Find where the given text appears and provide that cell's center as (X, Y) coordinate. 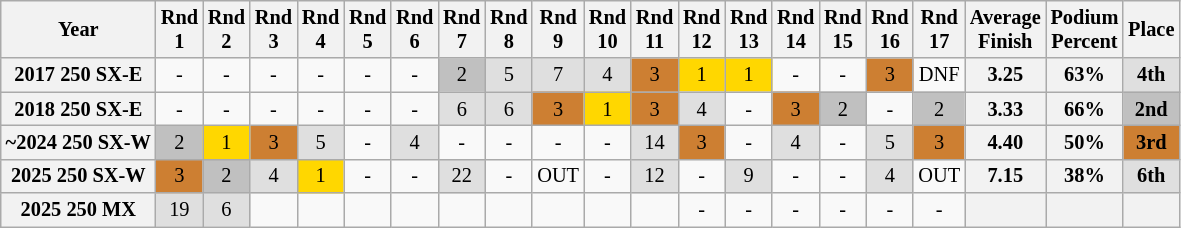
63% (1085, 75)
DNF (939, 75)
3.25 (1006, 75)
Rnd13 (748, 29)
Place (1151, 29)
~2024 250 SX-W (78, 142)
4.40 (1006, 142)
Rnd14 (796, 29)
Rnd12 (702, 29)
Rnd4 (320, 29)
Rnd15 (842, 29)
66% (1085, 109)
6th (1151, 176)
2025 250 MX (78, 210)
4th (1151, 75)
2017 250 SX-E (78, 75)
12 (654, 176)
Rnd11 (654, 29)
50% (1085, 142)
3.33 (1006, 109)
Rnd10 (608, 29)
Rnd8 (508, 29)
7.15 (1006, 176)
14 (654, 142)
AverageFinish (1006, 29)
2nd (1151, 109)
Rnd6 (414, 29)
19 (180, 210)
Rnd1 (180, 29)
38% (1085, 176)
Rnd3 (274, 29)
3rd (1151, 142)
9 (748, 176)
Rnd7 (462, 29)
Rnd5 (368, 29)
7 (558, 75)
Rnd17 (939, 29)
Rnd2 (226, 29)
Rnd9 (558, 29)
2025 250 SX-W (78, 176)
2018 250 SX-E (78, 109)
Rnd16 (890, 29)
PodiumPercent (1085, 29)
22 (462, 176)
Year (78, 29)
